Scan for the cell matching the given text and deliver its [X, Y] coordinate at center. 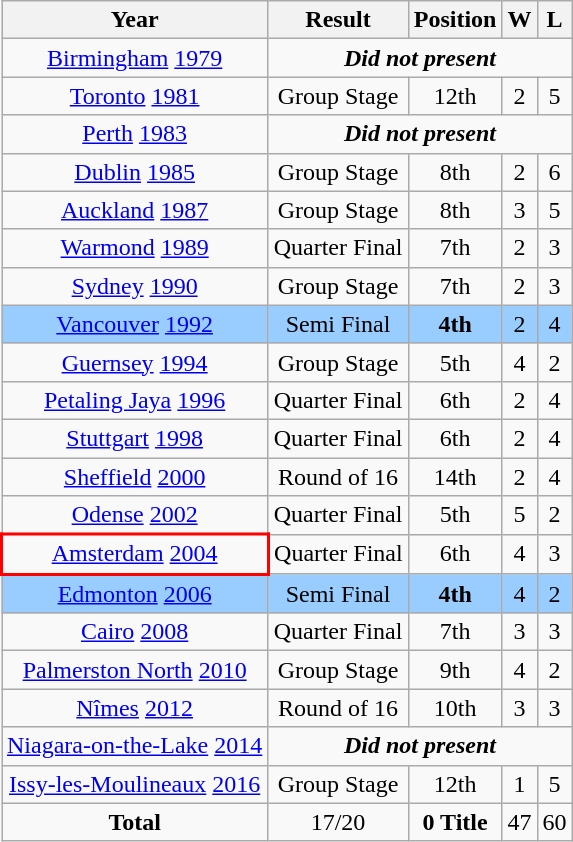
Toronto 1981 [135, 96]
Total [135, 822]
10th [455, 708]
Palmerston North 2010 [135, 670]
6 [554, 172]
Perth 1983 [135, 134]
Auckland 1987 [135, 210]
Birmingham 1979 [135, 58]
Stuttgart 1998 [135, 438]
Position [455, 20]
Sydney 1990 [135, 286]
Guernsey 1994 [135, 362]
Year [135, 20]
Amsterdam 2004 [135, 554]
Result [338, 20]
Dublin 1985 [135, 172]
47 [520, 822]
Issy-les-Moulineaux 2016 [135, 784]
Vancouver 1992 [135, 324]
17/20 [338, 822]
Nîmes 2012 [135, 708]
1 [520, 784]
Odense 2002 [135, 516]
0 Title [455, 822]
Sheffield 2000 [135, 477]
Niagara-on-the-Lake 2014 [135, 746]
Warmond 1989 [135, 248]
9th [455, 670]
Edmonton 2006 [135, 594]
Petaling Jaya 1996 [135, 400]
Cairo 2008 [135, 632]
14th [455, 477]
60 [554, 822]
L [554, 20]
W [520, 20]
